Capture the cell that displays the provided text and extract its [X, Y] central coordinate. 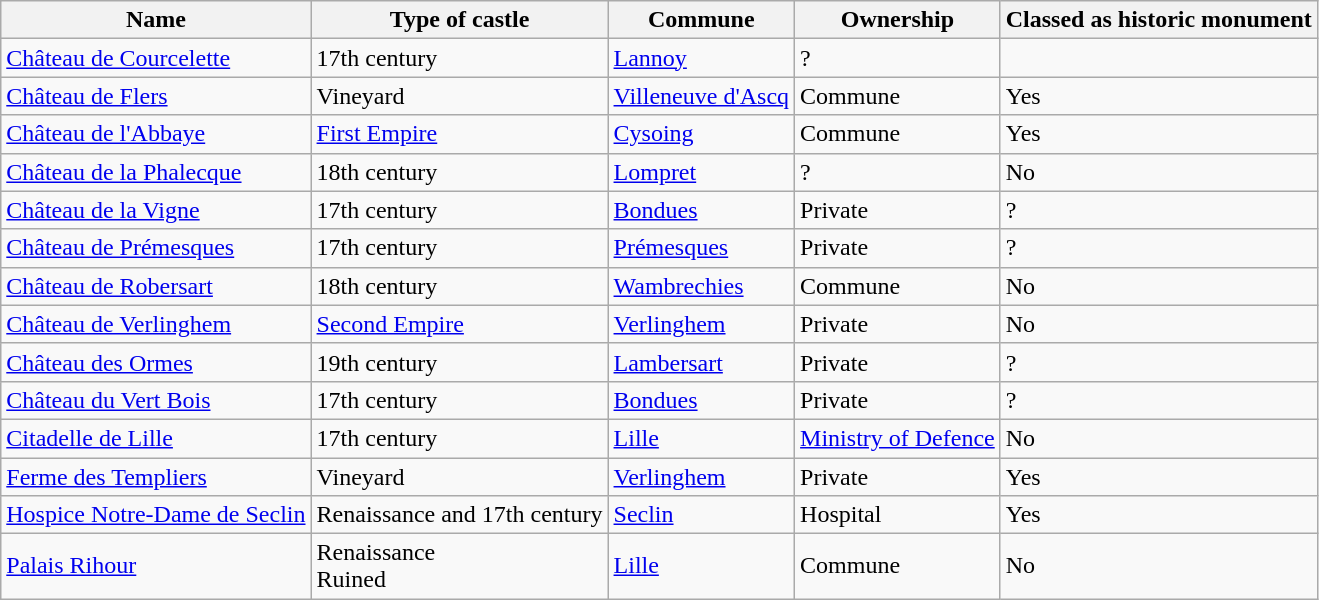
Ferme des Templiers [156, 477]
First Empire [460, 134]
Hospital [898, 515]
Ministry of Defence [898, 438]
Château de Prémesques [156, 248]
Château de Courcelette [156, 58]
Château de la Vigne [156, 210]
19th century [460, 362]
Lannoy [702, 58]
Hospice Notre-Dame de Seclin [156, 515]
Château de Verlinghem [156, 324]
Château des Ormes [156, 362]
Type of castle [460, 20]
Second Empire [460, 324]
Palais Rihour [156, 566]
Lambersart [702, 362]
Wambrechies [702, 286]
Château de Robersart [156, 286]
Name [156, 20]
Prémesques [702, 248]
Château de la Phalecque [156, 172]
Lompret [702, 172]
Villeneuve d'Ascq [702, 96]
Classed as historic monument [1158, 20]
Château du Vert Bois [156, 400]
Citadelle de Lille [156, 438]
Renaissance and 17th century [460, 515]
Seclin [702, 515]
Château de l'Abbaye [156, 134]
Ownership [898, 20]
Cysoing [702, 134]
Château de Flers [156, 96]
RenaissanceRuined [460, 566]
